Return the [X, Y] coordinate for the center point of the cell that contains the specified text.  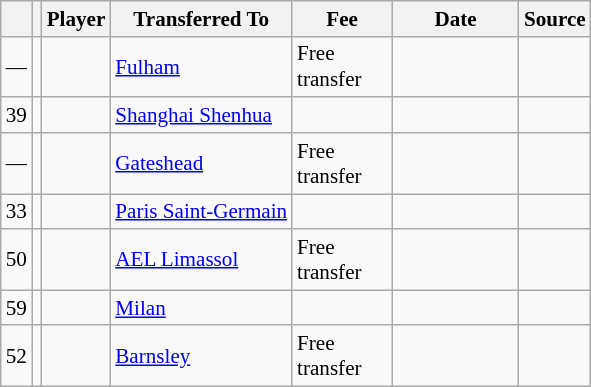
59 [16, 308]
Paris Saint-Germain [201, 212]
Source [555, 18]
Shanghai Shenhua [201, 114]
Fee [342, 18]
Fulham [201, 66]
33 [16, 212]
Player [76, 18]
Barnsley [201, 356]
50 [16, 260]
Transferred To [201, 18]
Gateshead [201, 164]
52 [16, 356]
AEL Limassol [201, 260]
Milan [201, 308]
39 [16, 114]
Date [456, 18]
